Detect which cell encompasses the target text, then output its [x, y] center coordinate. 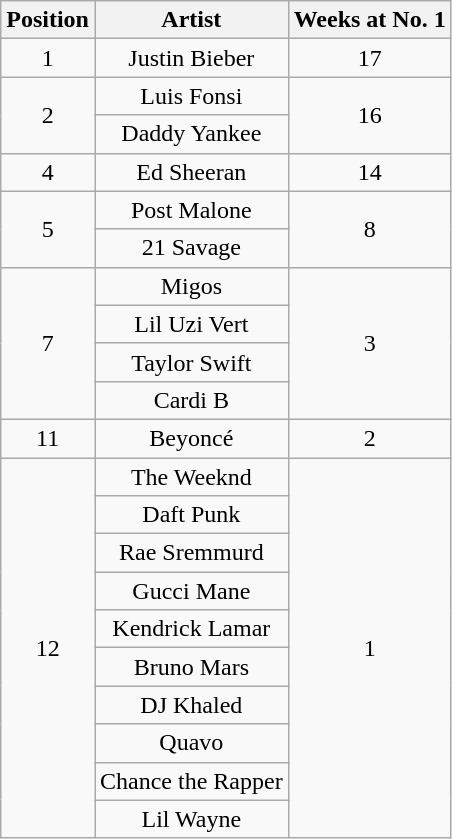
Luis Fonsi [191, 96]
Daddy Yankee [191, 134]
Quavo [191, 743]
Beyoncé [191, 438]
Ed Sheeran [191, 172]
21 Savage [191, 248]
Daft Punk [191, 515]
Rae Sremmurd [191, 553]
Cardi B [191, 400]
Justin Bieber [191, 58]
Chance the Rapper [191, 781]
The Weeknd [191, 477]
3 [370, 343]
Position [48, 20]
Lil Uzi Vert [191, 324]
Gucci Mane [191, 591]
7 [48, 343]
Taylor Swift [191, 362]
11 [48, 438]
Migos [191, 286]
Artist [191, 20]
4 [48, 172]
8 [370, 229]
17 [370, 58]
16 [370, 115]
DJ Khaled [191, 705]
12 [48, 648]
Weeks at No. 1 [370, 20]
Kendrick Lamar [191, 629]
Lil Wayne [191, 819]
Post Malone [191, 210]
5 [48, 229]
14 [370, 172]
Bruno Mars [191, 667]
